For the text-containing cell, return its midpoint in [X, Y] coordinate format. 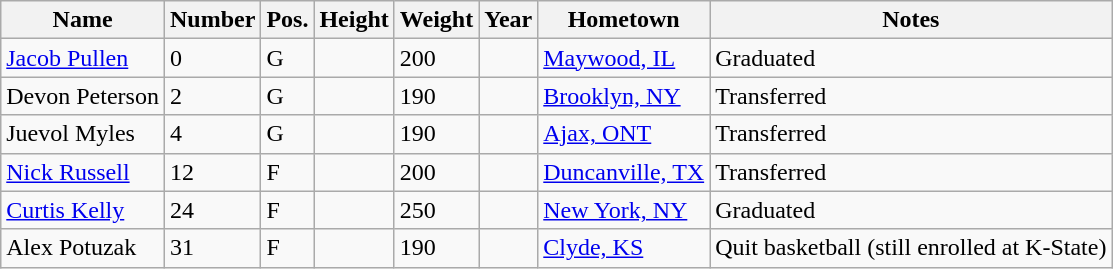
Jacob Pullen [83, 58]
Notes [911, 20]
Quit basketball (still enrolled at K-State) [911, 248]
Hometown [624, 20]
Weight [436, 20]
Clyde, KS [624, 248]
Alex Potuzak [83, 248]
Year [508, 20]
New York, NY [624, 210]
24 [212, 210]
Devon Peterson [83, 96]
Curtis Kelly [83, 210]
Maywood, IL [624, 58]
4 [212, 134]
Brooklyn, NY [624, 96]
Number [212, 20]
12 [212, 172]
Nick Russell [83, 172]
0 [212, 58]
2 [212, 96]
Ajax, ONT [624, 134]
31 [212, 248]
Duncanville, TX [624, 172]
Juevol Myles [83, 134]
Height [354, 20]
Pos. [288, 20]
Name [83, 20]
250 [436, 210]
